Identify which cell holds the provided text, then report its [x, y] central coordinate. 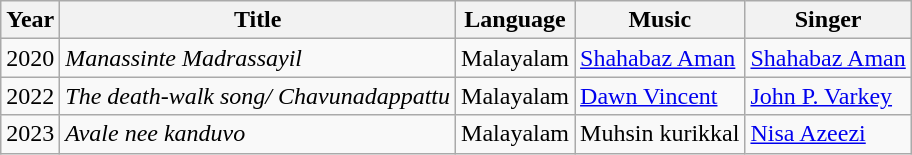
Title [258, 20]
2020 [30, 58]
The death-walk song/ Chavunadappattu [258, 96]
Year [30, 20]
Singer [828, 20]
2023 [30, 134]
Nisa Azeezi [828, 134]
John P. Varkey [828, 96]
Muhsin kurikkal [660, 134]
Dawn Vincent [660, 96]
Manassinte Madrassayil [258, 58]
2022 [30, 96]
Avale nee kanduvo [258, 134]
Music [660, 20]
Language [516, 20]
